For the text-containing cell, return its midpoint in (x, y) coordinate format. 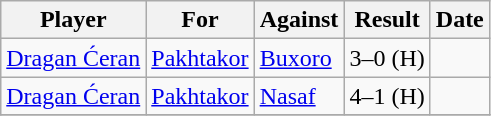
Player (74, 20)
Buxoro (299, 58)
For (200, 20)
Against (299, 20)
Result (387, 20)
Nasaf (299, 96)
Date (460, 20)
4–1 (H) (387, 96)
3–0 (H) (387, 58)
